Return [x, y] of the center of cell containing provided text 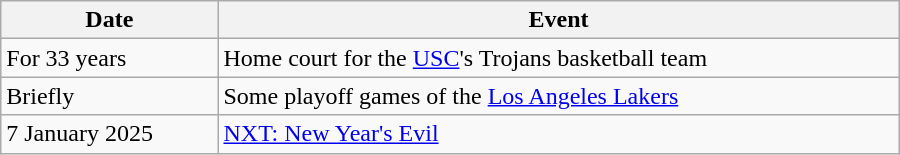
Briefly [110, 96]
Event [558, 20]
Date [110, 20]
Some playoff games of the Los Angeles Lakers [558, 96]
NXT: New Year's Evil [558, 134]
For 33 years [110, 58]
7 January 2025 [110, 134]
Home court for the USC's Trojans basketball team [558, 58]
